Identify which cell holds the provided text, then report its [x, y] central coordinate. 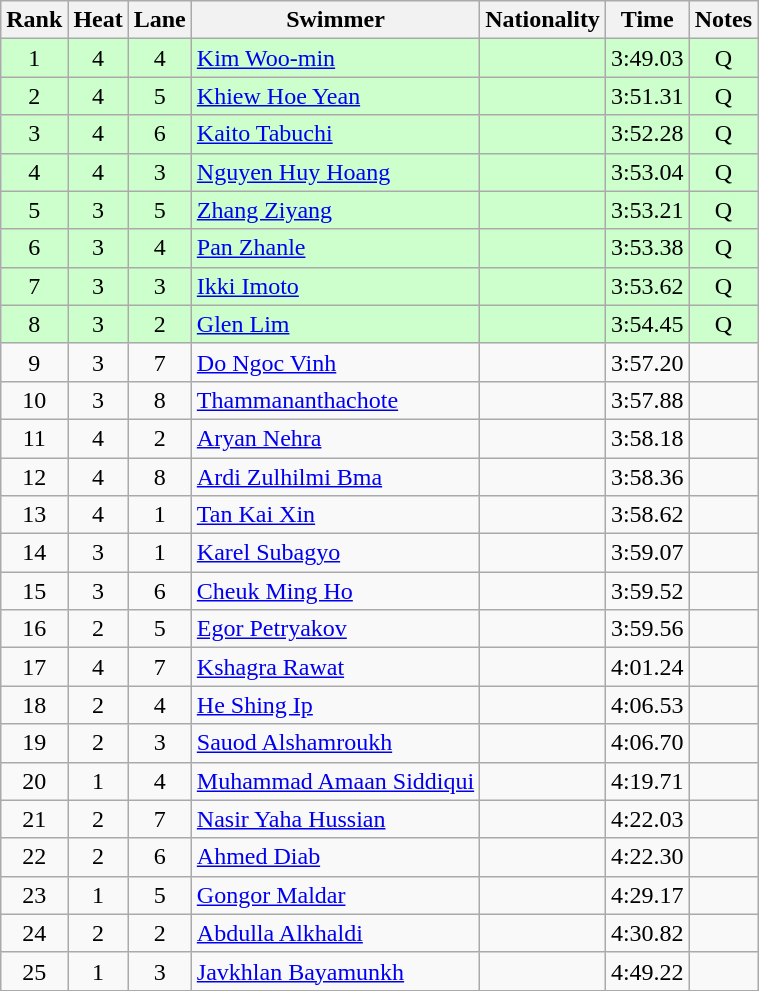
3:53.62 [647, 286]
3:57.20 [647, 362]
Nasir Yaha Hussian [335, 819]
Do Ngoc Vinh [335, 362]
13 [34, 515]
4:30.82 [647, 933]
Rank [34, 20]
Glen Lim [335, 324]
3:52.28 [647, 134]
4:01.24 [647, 667]
3:58.18 [647, 438]
Time [647, 20]
16 [34, 629]
4:06.70 [647, 743]
Pan Zhanle [335, 248]
4:29.17 [647, 895]
Swimmer [335, 20]
3:53.04 [647, 172]
Heat [98, 20]
23 [34, 895]
12 [34, 477]
Tan Kai Xin [335, 515]
4:49.22 [647, 971]
11 [34, 438]
3:59.56 [647, 629]
3:59.07 [647, 553]
Ahmed Diab [335, 857]
Karel Subagyo [335, 553]
3:53.21 [647, 210]
20 [34, 781]
4:22.03 [647, 819]
9 [34, 362]
22 [34, 857]
4:06.53 [647, 705]
Ardi Zulhilmi Bma [335, 477]
3:54.45 [647, 324]
Egor Petryakov [335, 629]
Aryan Nehra [335, 438]
Nguyen Huy Hoang [335, 172]
3:59.52 [647, 591]
3:57.88 [647, 400]
Notes [723, 20]
Khiew Hoe Yean [335, 96]
Ikki Imoto [335, 286]
3:58.62 [647, 515]
Nationality [543, 20]
4:22.30 [647, 857]
Sauod Alshamroukh [335, 743]
14 [34, 553]
24 [34, 933]
Kshagra Rawat [335, 667]
18 [34, 705]
10 [34, 400]
Kim Woo-min [335, 58]
17 [34, 667]
Zhang Ziyang [335, 210]
19 [34, 743]
3:53.38 [647, 248]
Javkhlan Bayamunkh [335, 971]
3:51.31 [647, 96]
Thammananthachote [335, 400]
25 [34, 971]
21 [34, 819]
Abdulla Alkhaldi [335, 933]
3:58.36 [647, 477]
Lane [160, 20]
3:49.03 [647, 58]
He Shing Ip [335, 705]
4:19.71 [647, 781]
Cheuk Ming Ho [335, 591]
Gongor Maldar [335, 895]
15 [34, 591]
Kaito Tabuchi [335, 134]
Muhammad Amaan Siddiqui [335, 781]
